Capture the cell that displays the provided text and extract its [x, y] central coordinate. 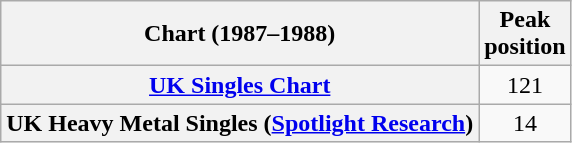
UK Singles Chart [240, 85]
UK Heavy Metal Singles (Spotlight Research) [240, 123]
121 [525, 85]
14 [525, 123]
Chart (1987–1988) [240, 34]
Peakposition [525, 34]
